Output the [X, Y] coordinate of the center of the cell containing the given text.  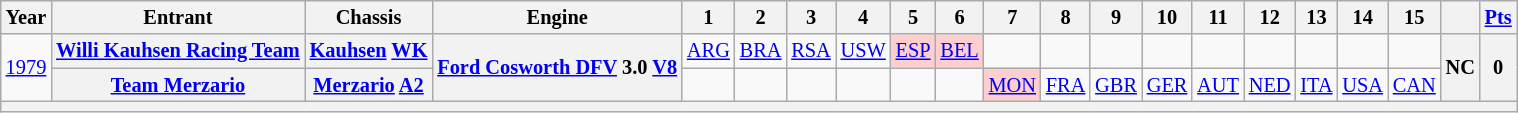
5 [914, 17]
Year [26, 17]
ITA [1316, 85]
USA [1362, 85]
Entrant [178, 17]
4 [864, 17]
Chassis [369, 17]
MON [1012, 85]
6 [959, 17]
14 [1362, 17]
AUT [1218, 85]
Merzario A2 [369, 85]
ARG [708, 51]
2 [761, 17]
BRA [761, 51]
Willi Kauhsen Racing Team [178, 51]
1979 [26, 68]
CAN [1414, 85]
GBR [1116, 85]
9 [1116, 17]
Team Merzario [178, 85]
GER [1167, 85]
3 [810, 17]
RSA [810, 51]
NED [1270, 85]
USW [864, 51]
FRA [1066, 85]
7 [1012, 17]
11 [1218, 17]
13 [1316, 17]
0 [1498, 68]
15 [1414, 17]
ESP [914, 51]
Pts [1498, 17]
12 [1270, 17]
BEL [959, 51]
8 [1066, 17]
Ford Cosworth DFV 3.0 V8 [557, 68]
10 [1167, 17]
1 [708, 17]
NC [1460, 68]
Engine [557, 17]
Kauhsen WK [369, 51]
